Detect which cell encompasses the target text, then output its (X, Y) center coordinate. 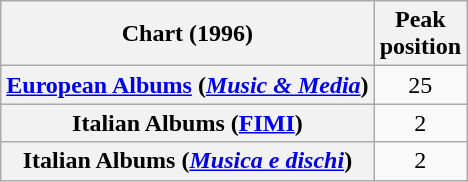
Italian Albums (FIMI) (188, 123)
Italian Albums (Musica e dischi) (188, 161)
25 (420, 85)
Chart (1996) (188, 34)
European Albums (Music & Media) (188, 85)
Peakposition (420, 34)
